Pinpoint the cell where the given text exists, returning its [X, Y] midpoint coordinate. 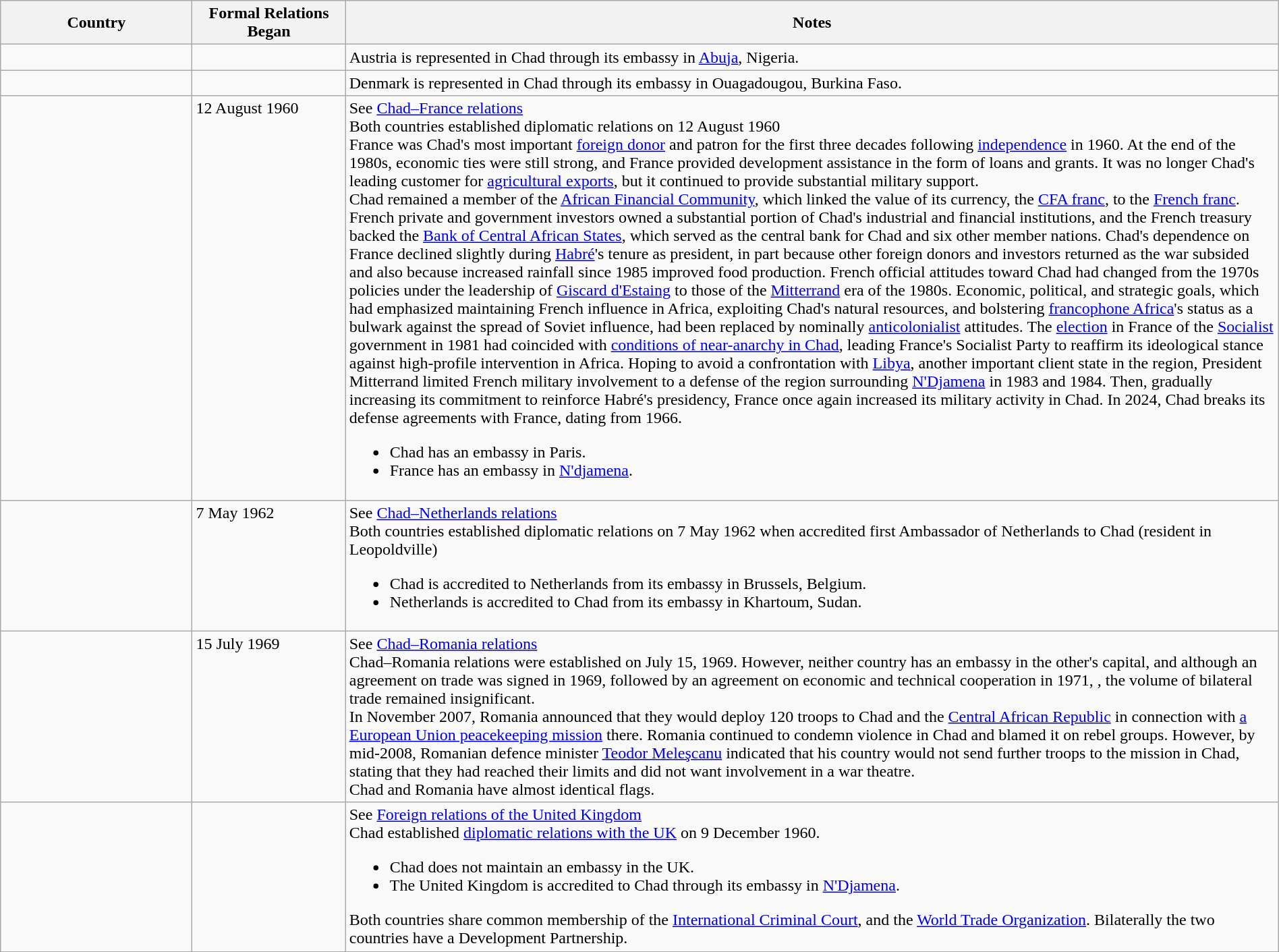
Denmark is represented in Chad through its embassy in Ouagadougou, Burkina Faso. [812, 83]
Notes [812, 23]
15 July 1969 [268, 717]
Country [96, 23]
Austria is represented in Chad through its embassy in Abuja, Nigeria. [812, 57]
12 August 1960 [268, 298]
7 May 1962 [268, 565]
Formal Relations Began [268, 23]
